Identify which cell holds the provided text, then report its [X, Y] central coordinate. 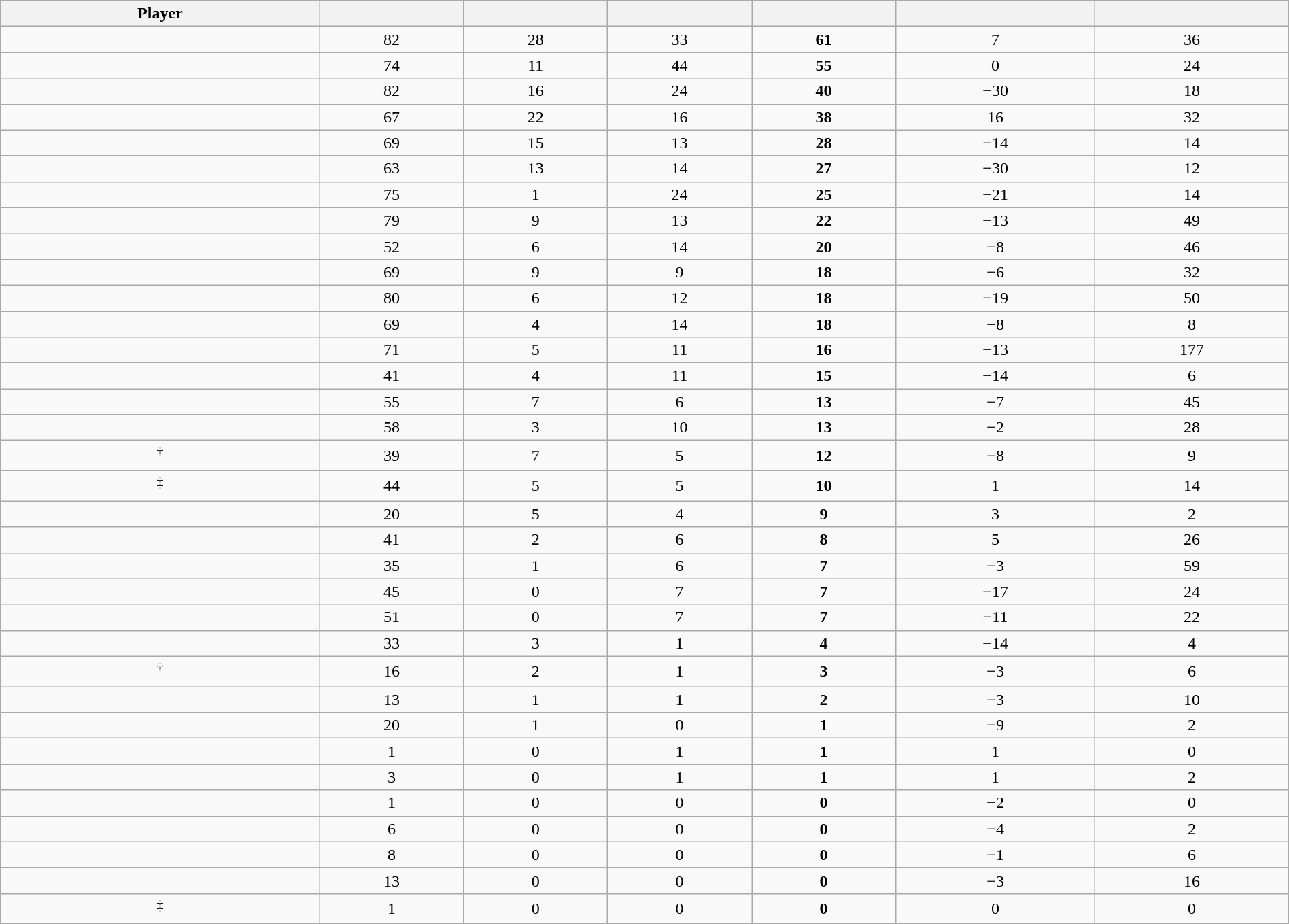
−19 [995, 298]
61 [824, 39]
26 [1192, 540]
38 [824, 117]
−21 [995, 194]
−11 [995, 617]
−4 [995, 829]
52 [392, 246]
46 [1192, 246]
−7 [995, 402]
49 [1192, 220]
−1 [995, 855]
−17 [995, 592]
25 [824, 194]
Player [160, 14]
59 [1192, 566]
40 [824, 91]
63 [392, 169]
39 [392, 456]
−6 [995, 272]
50 [1192, 298]
27 [824, 169]
36 [1192, 39]
51 [392, 617]
58 [392, 428]
177 [1192, 350]
75 [392, 194]
−9 [995, 725]
74 [392, 65]
79 [392, 220]
80 [392, 298]
35 [392, 566]
71 [392, 350]
67 [392, 117]
